Determine the (X, Y) coordinate at the center of the cell enclosing the given text.  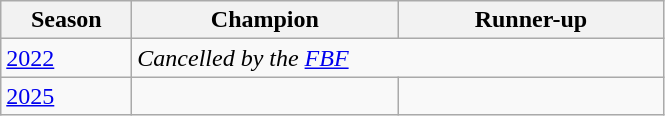
Season (66, 20)
Runner-up (531, 20)
2022 (66, 58)
Champion (265, 20)
2025 (66, 96)
Cancelled by the FBF (398, 58)
